Determine the (x, y) coordinate at the center of the cell enclosing the given text.  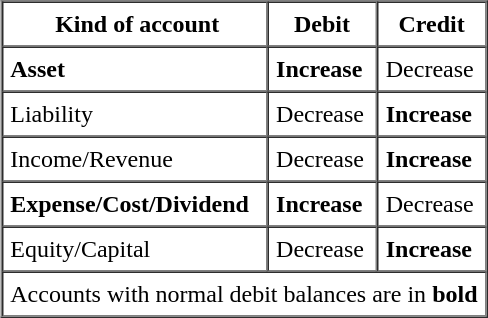
Accounts with normal debit balances are in bold (244, 294)
Income/Revenue (134, 158)
Liability (134, 114)
Asset (134, 68)
Debit (322, 24)
Equity/Capital (134, 248)
Kind of account (134, 24)
Credit (432, 24)
Expense/Cost/Dividend (134, 204)
